Search for the cell housing the specified text and yield its [x, y] center coordinate. 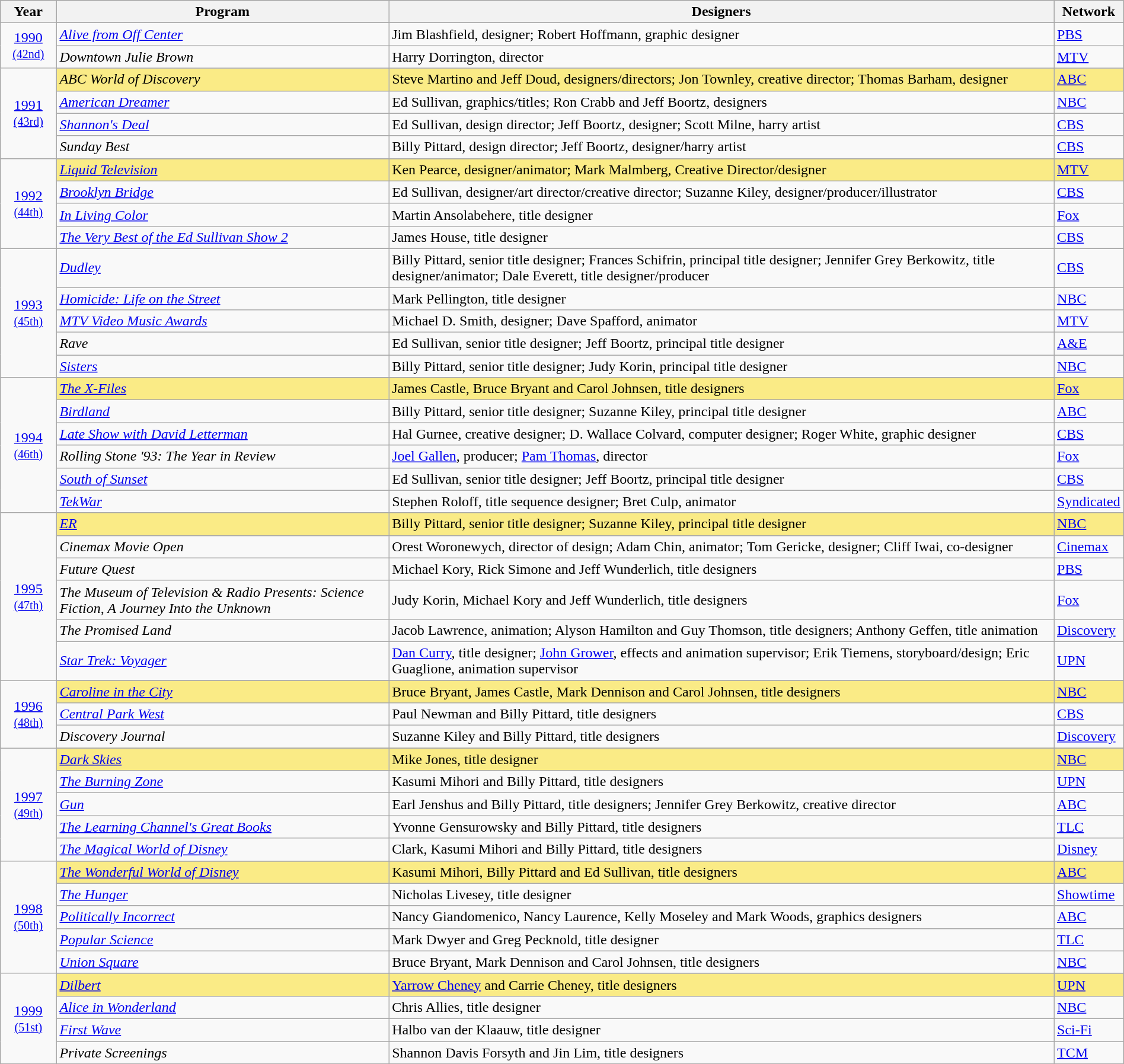
Gun [223, 804]
Bruce Bryant, Mark Dennison and Carol Johnsen, title designers [721, 962]
Politically Incorrect [223, 917]
Discovery Journal [223, 737]
Sci-Fi [1089, 1030]
Birdland [223, 411]
Downtown Julie Brown [223, 57]
A&E [1089, 344]
Popular Science [223, 940]
1994(46th) [28, 445]
Alice in Wonderland [223, 1007]
Harry Dorrington, director [721, 57]
Sisters [223, 366]
Stephen Roloff, title sequence designer; Bret Culp, animator [721, 501]
Union Square [223, 962]
Ed Sullivan, graphics/titles; Ron Crabb and Jeff Boortz, designers [721, 102]
The X-Files [223, 389]
MTV Video Music Awards [223, 321]
Halbo van der Klaauw, title designer [721, 1030]
Dark Skies [223, 759]
Steve Martino and Jeff Doud, designers/directors; Jon Townley, creative director; Thomas Barham, designer [721, 79]
Alive from Off Center [223, 34]
James House, title designer [721, 237]
Rave [223, 344]
1993(45th) [28, 313]
1991(43rd) [28, 113]
1995(47th) [28, 596]
TCM [1089, 1052]
Shannon's Deal [223, 124]
Nicholas Livesey, title designer [721, 894]
Showtime [1089, 894]
Yarrow Cheney and Carrie Cheney, title designers [721, 985]
Billy Pittard, design director; Jeff Boortz, designer/harry artist [721, 147]
The Hunger [223, 894]
Hal Gurnee, creative designer; D. Wallace Colvard, computer designer; Roger White, graphic designer [721, 434]
The Very Best of the Ed Sullivan Show 2 [223, 237]
Year [28, 12]
Joel Gallen, producer; Pam Thomas, director [721, 456]
Disney [1089, 849]
Dilbert [223, 985]
1990(42nd) [28, 46]
Homicide: Life on the Street [223, 298]
Jacob Lawrence, animation; Alyson Hamilton and Guy Thomson, title designers; Anthony Geffen, title animation [721, 630]
Caroline in the City [223, 692]
Suzanne Kiley and Billy Pittard, title designers [721, 737]
South of Sunset [223, 479]
TekWar [223, 501]
The Learning Channel's Great Books [223, 827]
Michael D. Smith, designer; Dave Spafford, animator [721, 321]
The Magical World of Disney [223, 849]
Ed Sullivan, design director; Jeff Boortz, designer; Scott Milne, harry artist [721, 124]
James Castle, Bruce Bryant and Carol Johnsen, title designers [721, 389]
Late Show with David Letterman [223, 434]
ER [223, 524]
Chris Allies, title designer [721, 1007]
Billy Pittard, senior title designer; Judy Korin, principal title designer [721, 366]
Clark, Kasumi Mihori and Billy Pittard, title designers [721, 849]
First Wave [223, 1030]
The Promised Land [223, 630]
Liquid Television [223, 170]
Network [1089, 12]
1998(50th) [28, 917]
In Living Color [223, 215]
Jim Blashfield, designer; Robert Hoffmann, graphic designer [721, 34]
Star Trek: Voyager [223, 660]
Brooklyn Bridge [223, 192]
Martin Ansolabehere, title designer [721, 215]
Cinemax Movie Open [223, 547]
Orest Woronewych, director of design; Adam Chin, animator; Tom Gericke, designer; Cliff Iwai, co-designer [721, 547]
American Dreamer [223, 102]
Dudley [223, 268]
Yvonne Gensurowsky and Billy Pittard, title designers [721, 827]
Future Quest [223, 569]
Mike Jones, title designer [721, 759]
Private Screenings [223, 1052]
Shannon Davis Forsyth and Jin Lim, title designers [721, 1052]
Mark Dwyer and Greg Pecknold, title designer [721, 940]
Rolling Stone '93: The Year in Review [223, 456]
1999(51st) [28, 1018]
Judy Korin, Michael Kory and Jeff Wunderlich, title designers [721, 600]
The Wonderful World of Disney [223, 872]
ABC World of Discovery [223, 79]
Ken Pearce, designer/animator; Mark Malmberg, Creative Director/designer [721, 170]
The Burning Zone [223, 782]
Central Park West [223, 714]
Nancy Giandomenico, Nancy Laurence, Kelly Moseley and Mark Woods, graphics designers [721, 917]
Program [223, 12]
Designers [721, 12]
1996(48th) [28, 714]
Earl Jenshus and Billy Pittard, title designers; Jennifer Grey Berkowitz, creative director [721, 804]
The Museum of Television & Radio Presents: Science Fiction, A Journey Into the Unknown [223, 600]
Kasumi Mihori, Billy Pittard and Ed Sullivan, title designers [721, 872]
Sunday Best [223, 147]
Mark Pellington, title designer [721, 298]
Cinemax [1089, 547]
Michael Kory, Rick Simone and Jeff Wunderlich, title designers [721, 569]
1992(44th) [28, 203]
Kasumi Mihori and Billy Pittard, title designers [721, 782]
Syndicated [1089, 501]
1997(49th) [28, 804]
Dan Curry, title designer; John Grower, effects and animation supervisor; Erik Tiemens, storyboard/design; Eric Guaglione, animation supervisor [721, 660]
Paul Newman and Billy Pittard, title designers [721, 714]
Ed Sullivan, designer/art director/creative director; Suzanne Kiley, designer/producer/illustrator [721, 192]
Bruce Bryant, James Castle, Mark Dennison and Carol Johnsen, title designers [721, 692]
